Scan for the cell matching the given text and deliver its (x, y) coordinate at center. 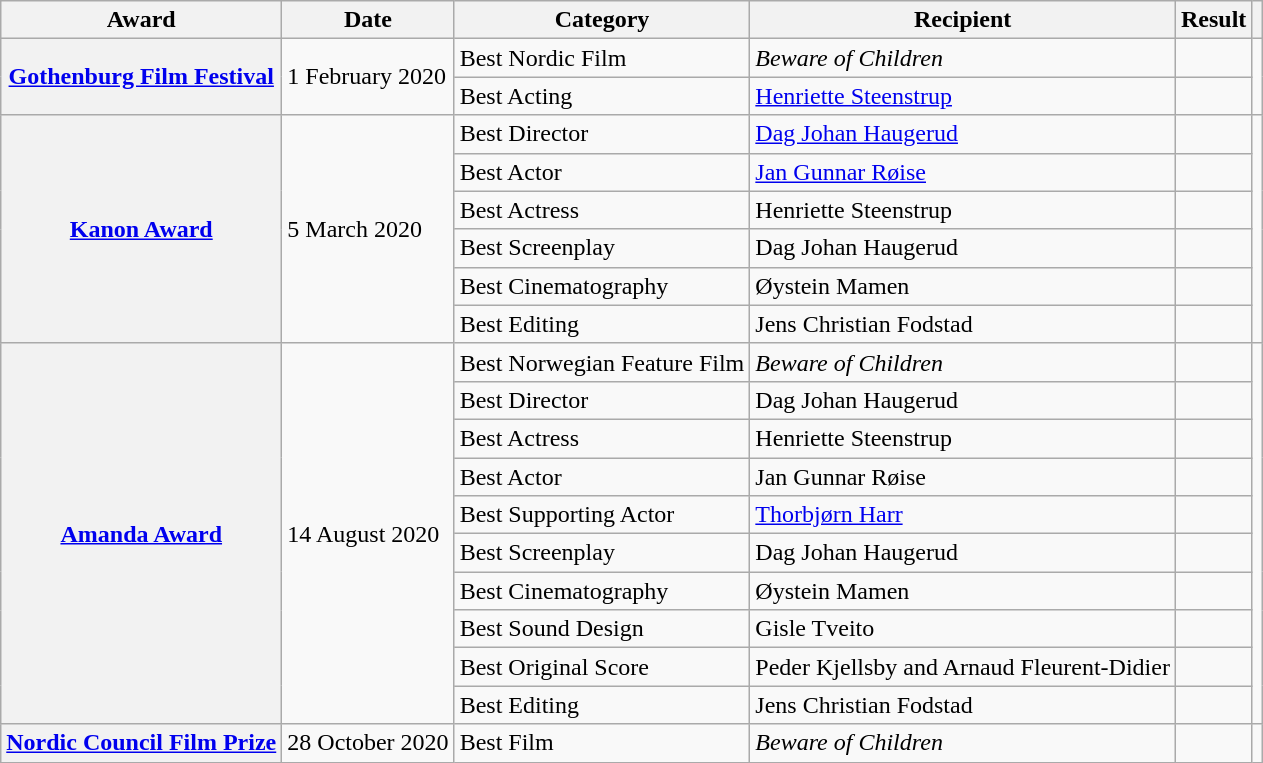
Result (1213, 20)
Thorbjørn Harr (963, 515)
Kanon Award (142, 229)
Nordic Council Film Prize (142, 743)
28 October 2020 (368, 743)
Category (602, 20)
Best Film (602, 743)
Peder Kjellsby and Arnaud Fleurent-Didier (963, 667)
Best Original Score (602, 667)
Gisle Tveito (963, 629)
Best Nordic Film (602, 58)
5 March 2020 (368, 229)
Best Sound Design (602, 629)
Award (142, 20)
Recipient (963, 20)
Gothenburg Film Festival (142, 77)
Best Norwegian Feature Film (602, 362)
14 August 2020 (368, 534)
1 February 2020 (368, 77)
Best Acting (602, 96)
Amanda Award (142, 534)
Date (368, 20)
Best Supporting Actor (602, 515)
